Extract the (x, y) coordinate from the center of the cell holding the provided text.  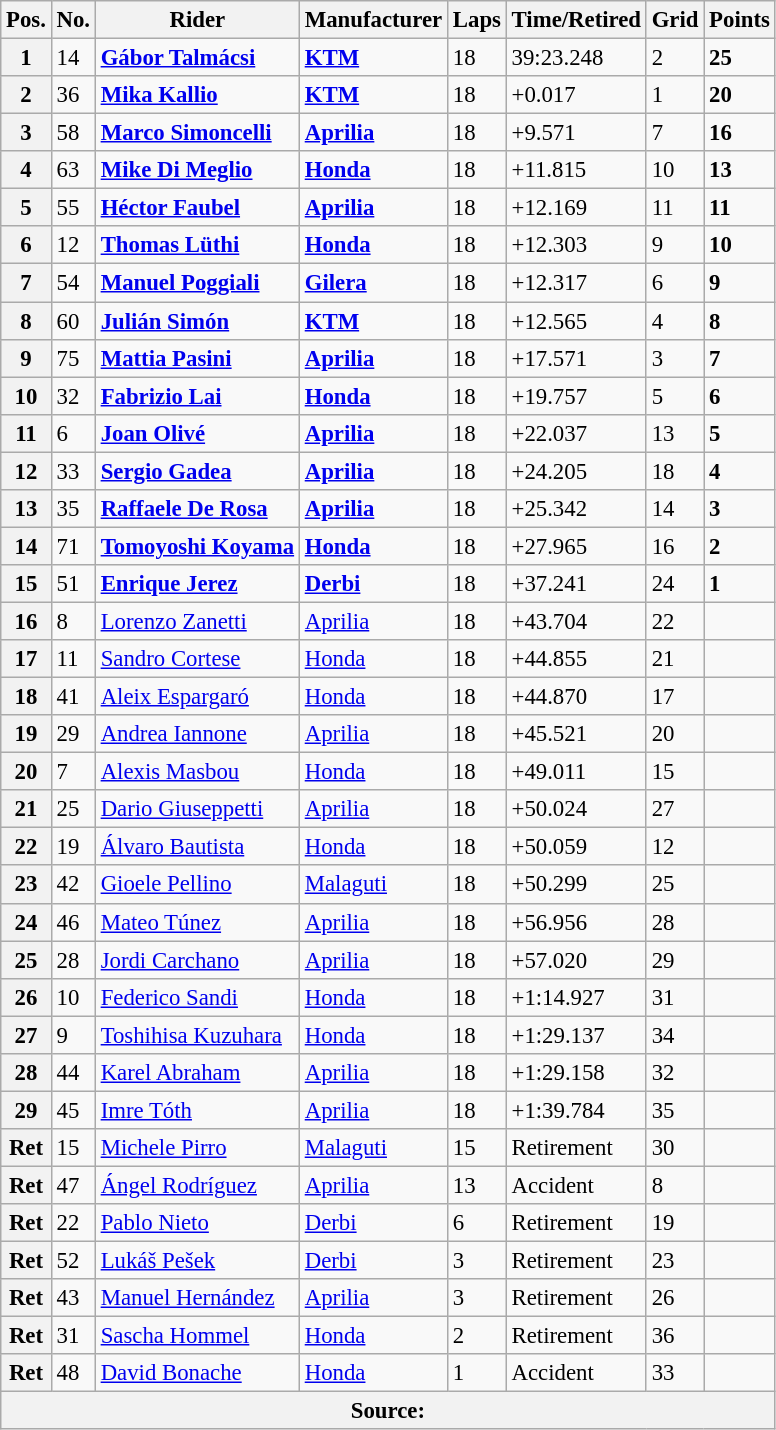
51 (73, 584)
+37.241 (576, 584)
60 (73, 321)
+19.757 (576, 396)
+57.020 (576, 960)
41 (73, 697)
+17.571 (576, 358)
48 (73, 1373)
+12.303 (576, 245)
54 (73, 283)
Andrea Iannone (197, 734)
Jordi Carchano (197, 960)
Pos. (26, 20)
+45.521 (576, 734)
Joan Olivé (197, 433)
Enrique Jerez (197, 584)
47 (73, 1185)
+43.704 (576, 621)
30 (674, 1148)
Gilera (373, 283)
63 (73, 170)
Lorenzo Zanetti (197, 621)
58 (73, 133)
+1:29.158 (576, 1073)
Sandro Cortese (197, 659)
+50.299 (576, 885)
Grid (674, 20)
Toshihisa Kuzuhara (197, 1035)
Manuel Poggiali (197, 283)
71 (73, 546)
Time/Retired (576, 20)
Source: (388, 1411)
+27.965 (576, 546)
Lukáš Pešek (197, 1261)
Ángel Rodríguez (197, 1185)
46 (73, 922)
Karel Abraham (197, 1073)
Mateo Túnez (197, 922)
Fabrizio Lai (197, 396)
+9.571 (576, 133)
+22.037 (576, 433)
Alexis Masbou (197, 772)
Mike Di Meglio (197, 170)
Laps (478, 20)
55 (73, 208)
Rider (197, 20)
39:23.248 (576, 58)
+12.317 (576, 283)
+24.205 (576, 471)
44 (73, 1073)
Raffaele De Rosa (197, 509)
+1:39.784 (576, 1110)
Mattia Pasini (197, 358)
Federico Sandi (197, 997)
Manufacturer (373, 20)
Pablo Nieto (197, 1223)
Sergio Gadea (197, 471)
+49.011 (576, 772)
Mika Kallio (197, 95)
Michele Pirro (197, 1148)
+1:14.927 (576, 997)
David Bonache (197, 1373)
No. (73, 20)
Manuel Hernández (197, 1298)
+12.565 (576, 321)
Thomas Lüthi (197, 245)
+50.059 (576, 847)
+0.017 (576, 95)
+56.956 (576, 922)
Aleix Espargaró (197, 697)
+44.870 (576, 697)
+11.815 (576, 170)
34 (674, 1035)
+25.342 (576, 509)
+44.855 (576, 659)
Points (740, 20)
+12.169 (576, 208)
Dario Giuseppetti (197, 809)
+50.024 (576, 809)
+1:29.137 (576, 1035)
42 (73, 885)
Sascha Hommel (197, 1336)
Tomoyoshi Koyama (197, 546)
52 (73, 1261)
Gábor Talmácsi (197, 58)
75 (73, 358)
45 (73, 1110)
Imre Tóth (197, 1110)
Julián Simón (197, 321)
Marco Simoncelli (197, 133)
Héctor Faubel (197, 208)
Gioele Pellino (197, 885)
Álvaro Bautista (197, 847)
43 (73, 1298)
